Output the (X, Y) coordinate of the center of the cell containing the given text.  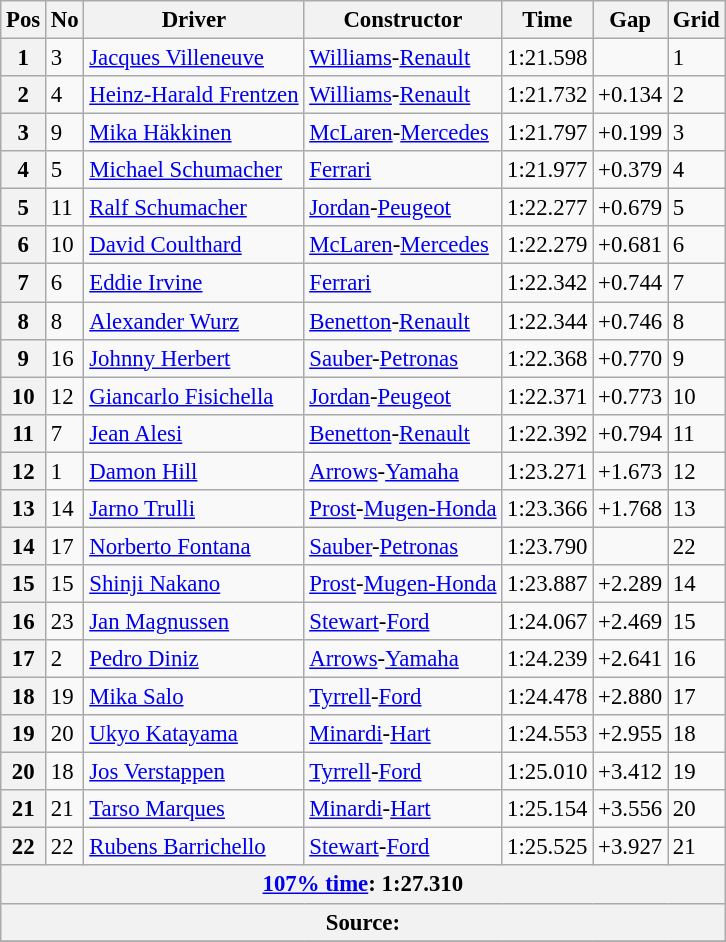
1:25.154 (548, 809)
Grid (696, 20)
No (65, 20)
+0.770 (630, 358)
1:22.371 (548, 396)
1:25.525 (548, 847)
+0.681 (630, 245)
+0.773 (630, 396)
+0.379 (630, 170)
David Coulthard (194, 245)
1:22.392 (548, 433)
Alexander Wurz (194, 321)
+2.289 (630, 584)
1:22.342 (548, 283)
1:24.239 (548, 659)
Jan Magnussen (194, 621)
+1.673 (630, 471)
Norberto Fontana (194, 546)
+2.880 (630, 697)
+0.746 (630, 321)
Heinz-Harald Frentzen (194, 95)
+3.412 (630, 772)
Constructor (403, 20)
1:21.977 (548, 170)
Michael Schumacher (194, 170)
Pos (24, 20)
1:22.368 (548, 358)
1:24.067 (548, 621)
1:24.478 (548, 697)
1:24.553 (548, 734)
+3.927 (630, 847)
+2.469 (630, 621)
Johnny Herbert (194, 358)
+2.641 (630, 659)
Rubens Barrichello (194, 847)
1:21.732 (548, 95)
+0.744 (630, 283)
Shinji Nakano (194, 584)
+3.556 (630, 809)
Jean Alesi (194, 433)
1:23.366 (548, 509)
1:22.279 (548, 245)
Jacques Villeneuve (194, 58)
1:22.344 (548, 321)
Jos Verstappen (194, 772)
1:25.010 (548, 772)
23 (65, 621)
1:21.797 (548, 133)
+1.768 (630, 509)
Time (548, 20)
Source: (363, 922)
1:23.271 (548, 471)
1:23.790 (548, 546)
Pedro Diniz (194, 659)
+0.794 (630, 433)
Damon Hill (194, 471)
Mika Häkkinen (194, 133)
+0.679 (630, 208)
Giancarlo Fisichella (194, 396)
+0.134 (630, 95)
Gap (630, 20)
Mika Salo (194, 697)
1:23.887 (548, 584)
Eddie Irvine (194, 283)
Ralf Schumacher (194, 208)
Tarso Marques (194, 809)
Jarno Trulli (194, 509)
Driver (194, 20)
107% time: 1:27.310 (363, 885)
+2.955 (630, 734)
Ukyo Katayama (194, 734)
1:21.598 (548, 58)
+0.199 (630, 133)
1:22.277 (548, 208)
